Scan for the cell matching the given text and deliver its (x, y) coordinate at center. 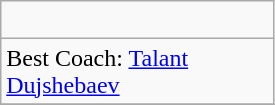
Best Coach: Talant Dujshebaev (138, 72)
